Return [X, Y] of the center of cell containing provided text 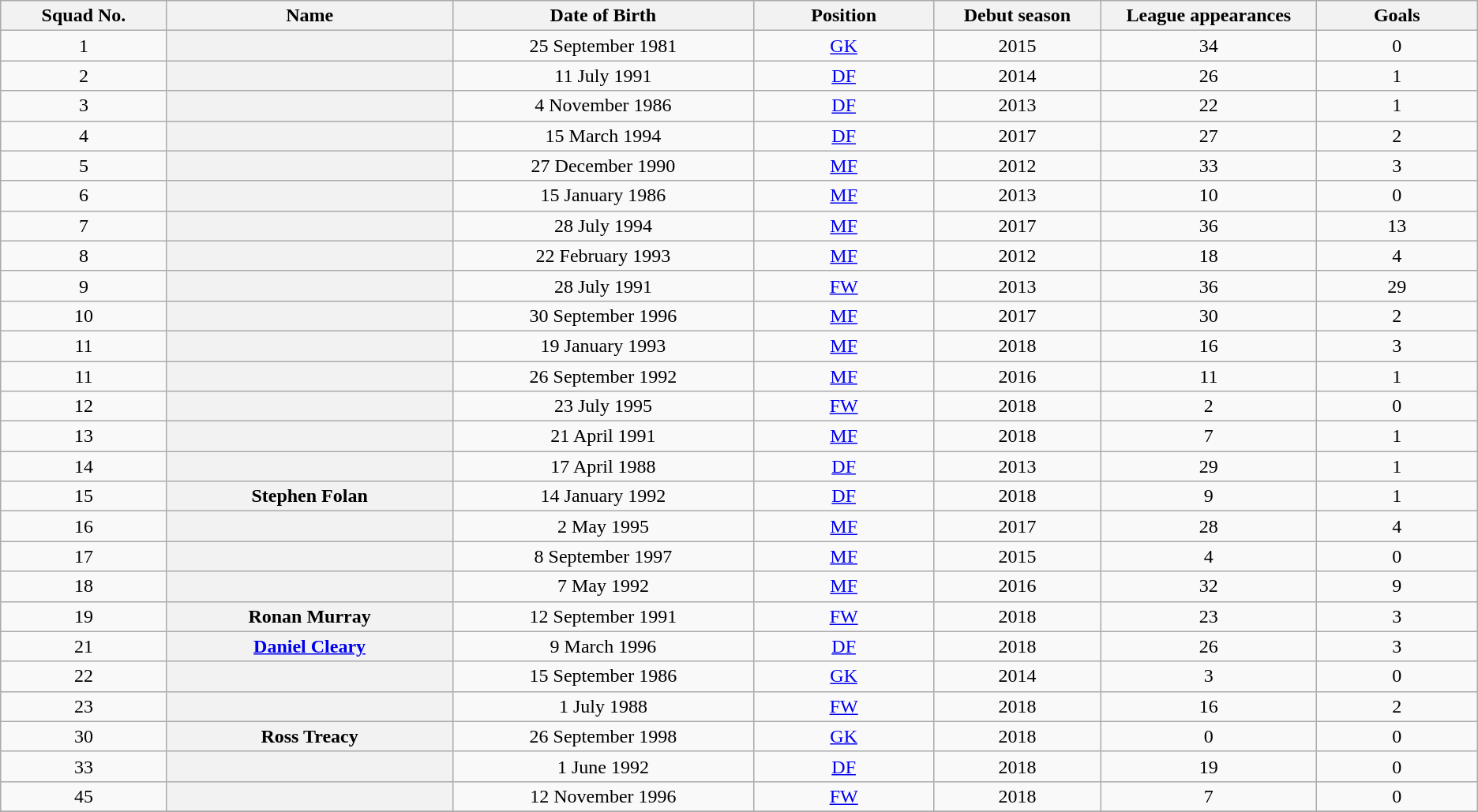
Goals [1397, 16]
5 [84, 166]
12 September 1991 [603, 616]
26 September 1992 [603, 376]
32 [1208, 586]
30 September 1996 [603, 316]
15 September 1986 [603, 676]
1 July 1988 [603, 706]
8 [84, 256]
34 [1208, 46]
7 May 1992 [603, 586]
14 [84, 466]
28 July 1991 [603, 286]
Stephen Folan [309, 496]
6 [84, 196]
Date of Birth [603, 16]
Ronan Murray [309, 616]
45 [84, 796]
17 [84, 556]
27 [1208, 136]
2 May 1995 [603, 526]
Daniel Cleary [309, 646]
26 September 1998 [603, 736]
11 July 1991 [603, 76]
Squad No. [84, 16]
22 February 1993 [603, 256]
4 November 1986 [603, 106]
21 [84, 646]
8 September 1997 [603, 556]
23 July 1995 [603, 406]
Ross Treacy [309, 736]
21 April 1991 [603, 436]
League appearances [1208, 16]
15 January 1986 [603, 196]
25 September 1981 [603, 46]
Position [844, 16]
Name [309, 16]
14 January 1992 [603, 496]
27 December 1990 [603, 166]
1 June 1992 [603, 766]
12 November 1996 [603, 796]
17 April 1988 [603, 466]
19 January 1993 [603, 346]
Debut season [1018, 16]
28 July 1994 [603, 226]
12 [84, 406]
15 March 1994 [603, 136]
28 [1208, 526]
9 March 1996 [603, 646]
15 [84, 496]
